Pinpoint the cell where the given text exists, returning its [x, y] midpoint coordinate. 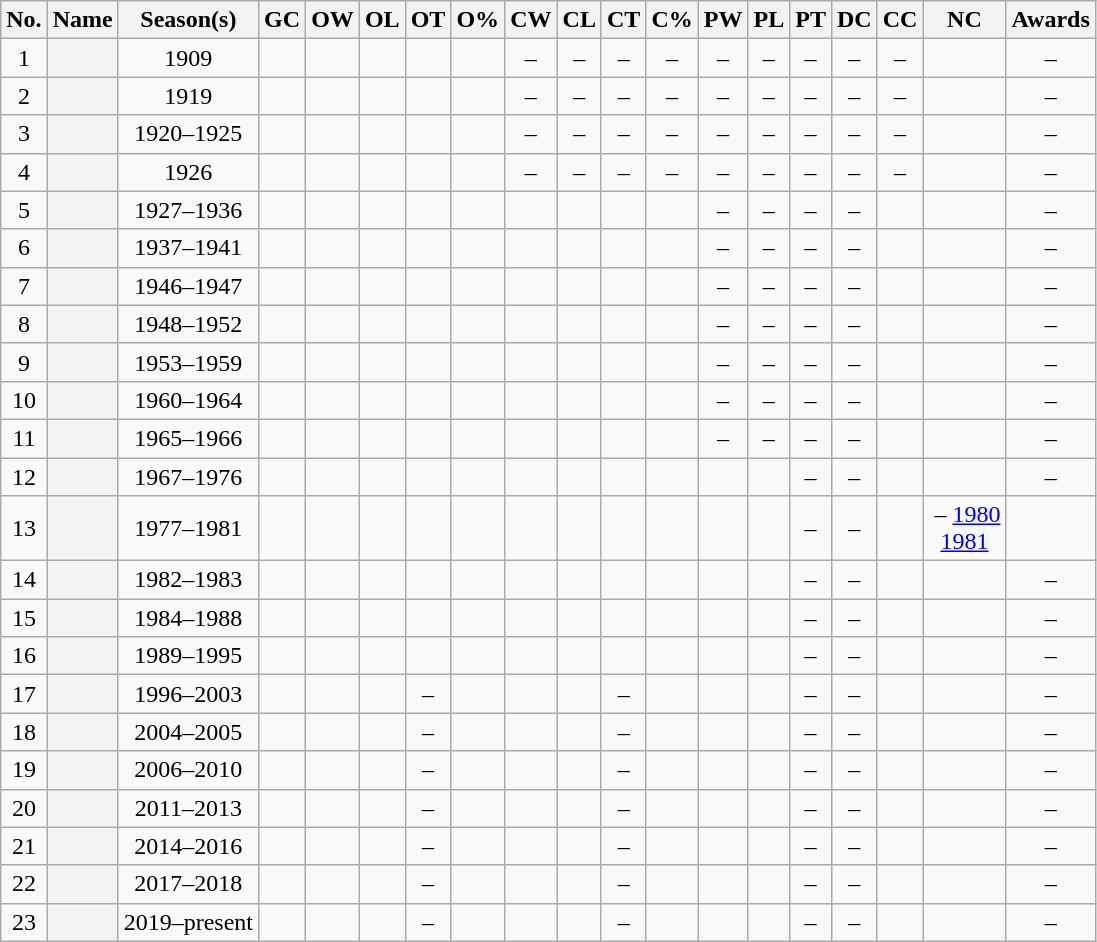
3 [24, 134]
C% [672, 20]
10 [24, 400]
14 [24, 580]
1982–1983 [188, 580]
1989–1995 [188, 656]
13 [24, 528]
5 [24, 210]
1920–1925 [188, 134]
Awards [1050, 20]
CW [531, 20]
OL [382, 20]
DC [854, 20]
4 [24, 172]
OT [428, 20]
PT [811, 20]
1953–1959 [188, 362]
1948–1952 [188, 324]
Name [82, 20]
1927–1936 [188, 210]
1909 [188, 58]
CC [900, 20]
15 [24, 618]
1960–1964 [188, 400]
16 [24, 656]
1919 [188, 96]
PL [769, 20]
19 [24, 770]
21 [24, 846]
1937–1941 [188, 248]
12 [24, 477]
2019–present [188, 922]
CT [623, 20]
PW [723, 20]
1984–1988 [188, 618]
2014–2016 [188, 846]
OW [333, 20]
1965–1966 [188, 438]
GC [282, 20]
– 19801981 [964, 528]
2006–2010 [188, 770]
2011–2013 [188, 808]
1946–1947 [188, 286]
1967–1976 [188, 477]
22 [24, 884]
17 [24, 694]
2004–2005 [188, 732]
O% [478, 20]
1 [24, 58]
7 [24, 286]
2017–2018 [188, 884]
No. [24, 20]
6 [24, 248]
1996–2003 [188, 694]
CL [579, 20]
11 [24, 438]
NC [964, 20]
8 [24, 324]
20 [24, 808]
2 [24, 96]
Season(s) [188, 20]
9 [24, 362]
1977–1981 [188, 528]
18 [24, 732]
23 [24, 922]
1926 [188, 172]
